Return (x, y) of the center of cell containing provided text 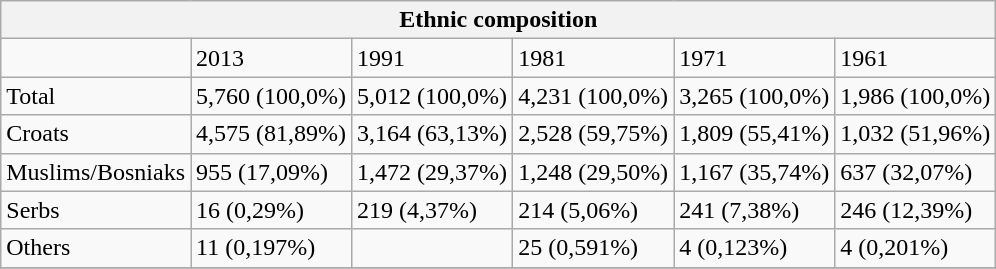
955 (17,09%) (272, 172)
246 (12,39%) (916, 210)
1971 (754, 58)
1991 (432, 58)
Ethnic composition (498, 20)
Muslims/Bosniaks (96, 172)
1,472 (29,37%) (432, 172)
Others (96, 248)
25 (0,591%) (594, 248)
Croats (96, 134)
Total (96, 96)
637 (32,07%) (916, 172)
241 (7,38%) (754, 210)
1,986 (100,0%) (916, 96)
3,265 (100,0%) (754, 96)
1,248 (29,50%) (594, 172)
5,012 (100,0%) (432, 96)
1,809 (55,41%) (754, 134)
1981 (594, 58)
1,167 (35,74%) (754, 172)
11 (0,197%) (272, 248)
1,032 (51,96%) (916, 134)
5,760 (100,0%) (272, 96)
16 (0,29%) (272, 210)
1961 (916, 58)
4,231 (100,0%) (594, 96)
4,575 (81,89%) (272, 134)
3,164 (63,13%) (432, 134)
4 (0,123%) (754, 248)
2013 (272, 58)
Serbs (96, 210)
2,528 (59,75%) (594, 134)
214 (5,06%) (594, 210)
4 (0,201%) (916, 248)
219 (4,37%) (432, 210)
